Scan for the cell matching the given text and deliver its (X, Y) coordinate at center. 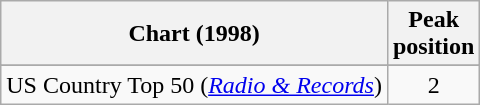
Peakposition (433, 34)
US Country Top 50 (Radio & Records) (194, 85)
2 (433, 85)
Chart (1998) (194, 34)
